Find where the given text appears and provide that cell's center as [x, y] coordinate. 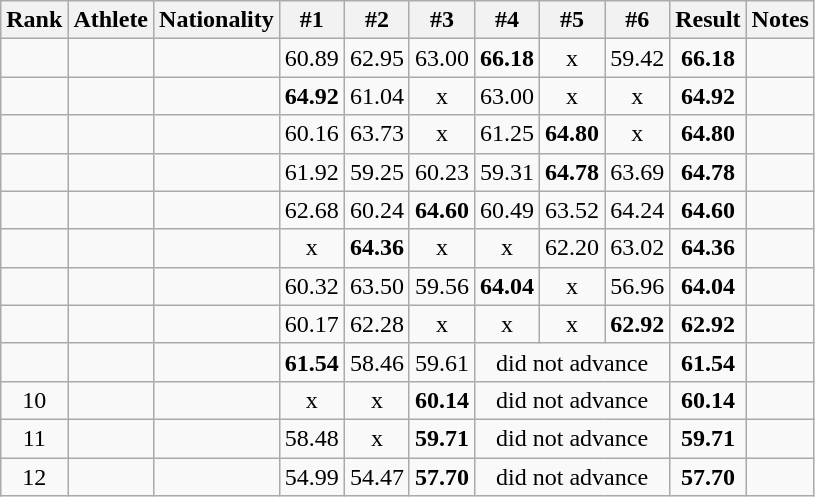
58.46 [376, 362]
62.20 [572, 248]
63.52 [572, 210]
59.31 [506, 172]
60.89 [312, 58]
58.48 [312, 438]
60.17 [312, 324]
63.50 [376, 286]
12 [34, 477]
59.56 [442, 286]
60.16 [312, 134]
60.32 [312, 286]
63.73 [376, 134]
Nationality [217, 20]
#5 [572, 20]
#3 [442, 20]
11 [34, 438]
59.61 [442, 362]
60.24 [376, 210]
Notes [780, 20]
Rank [34, 20]
62.68 [312, 210]
#1 [312, 20]
54.99 [312, 477]
Result [708, 20]
56.96 [638, 286]
64.24 [638, 210]
63.69 [638, 172]
59.25 [376, 172]
61.25 [506, 134]
61.92 [312, 172]
62.95 [376, 58]
#6 [638, 20]
Athlete [111, 20]
60.49 [506, 210]
61.04 [376, 96]
#4 [506, 20]
60.23 [442, 172]
#2 [376, 20]
63.02 [638, 248]
54.47 [376, 477]
10 [34, 400]
62.28 [376, 324]
59.42 [638, 58]
